Find where the given text appears and provide that cell's center as (X, Y) coordinate. 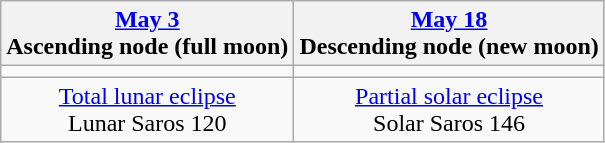
May 18Descending node (new moon) (449, 34)
May 3Ascending node (full moon) (148, 34)
Partial solar eclipseSolar Saros 146 (449, 110)
Total lunar eclipseLunar Saros 120 (148, 110)
